Capture the cell that displays the provided text and extract its [x, y] central coordinate. 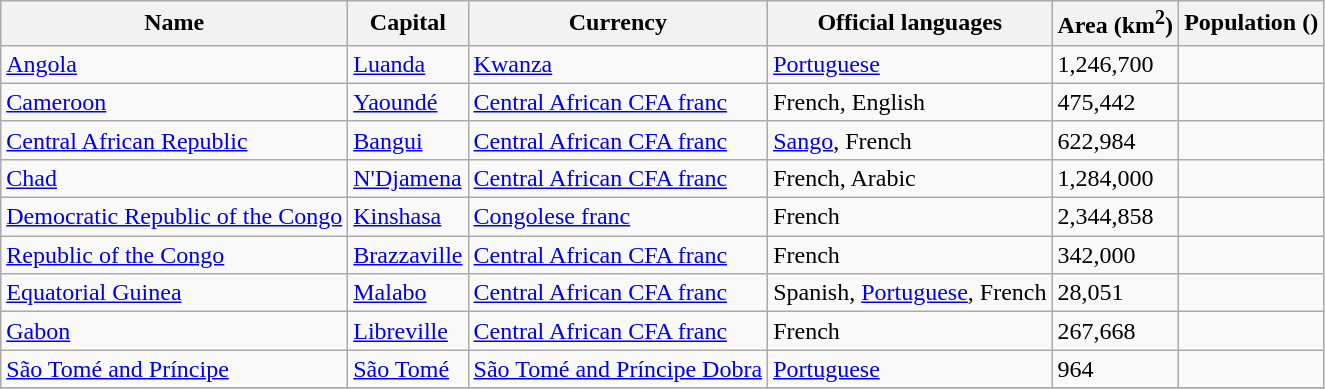
1,284,000 [1116, 178]
Democratic Republic of the Congo [174, 217]
Brazzaville [408, 255]
Libreville [408, 331]
Official languages [910, 24]
N'Djamena [408, 178]
Congolese franc [618, 217]
Bangui [408, 140]
Sango, French [910, 140]
Cameroon [174, 102]
475,442 [1116, 102]
Chad [174, 178]
Area (km2) [1116, 24]
Capital [408, 24]
622,984 [1116, 140]
French, English [910, 102]
Republic of the Congo [174, 255]
Spanish, Portuguese, French [910, 293]
Gabon [174, 331]
Kwanza [618, 64]
Kinshasa [408, 217]
2,344,858 [1116, 217]
28,051 [1116, 293]
Angola [174, 64]
Equatorial Guinea [174, 293]
964 [1116, 369]
267,668 [1116, 331]
Luanda [408, 64]
Yaoundé [408, 102]
1,246,700 [1116, 64]
Currency [618, 24]
Population () [1252, 24]
Malabo [408, 293]
São Tomé [408, 369]
São Tomé and Príncipe [174, 369]
São Tomé and Príncipe Dobra [618, 369]
Central African Republic [174, 140]
French, Arabic [910, 178]
342,000 [1116, 255]
Name [174, 24]
